For the text-containing cell, return its midpoint in [X, Y] coordinate format. 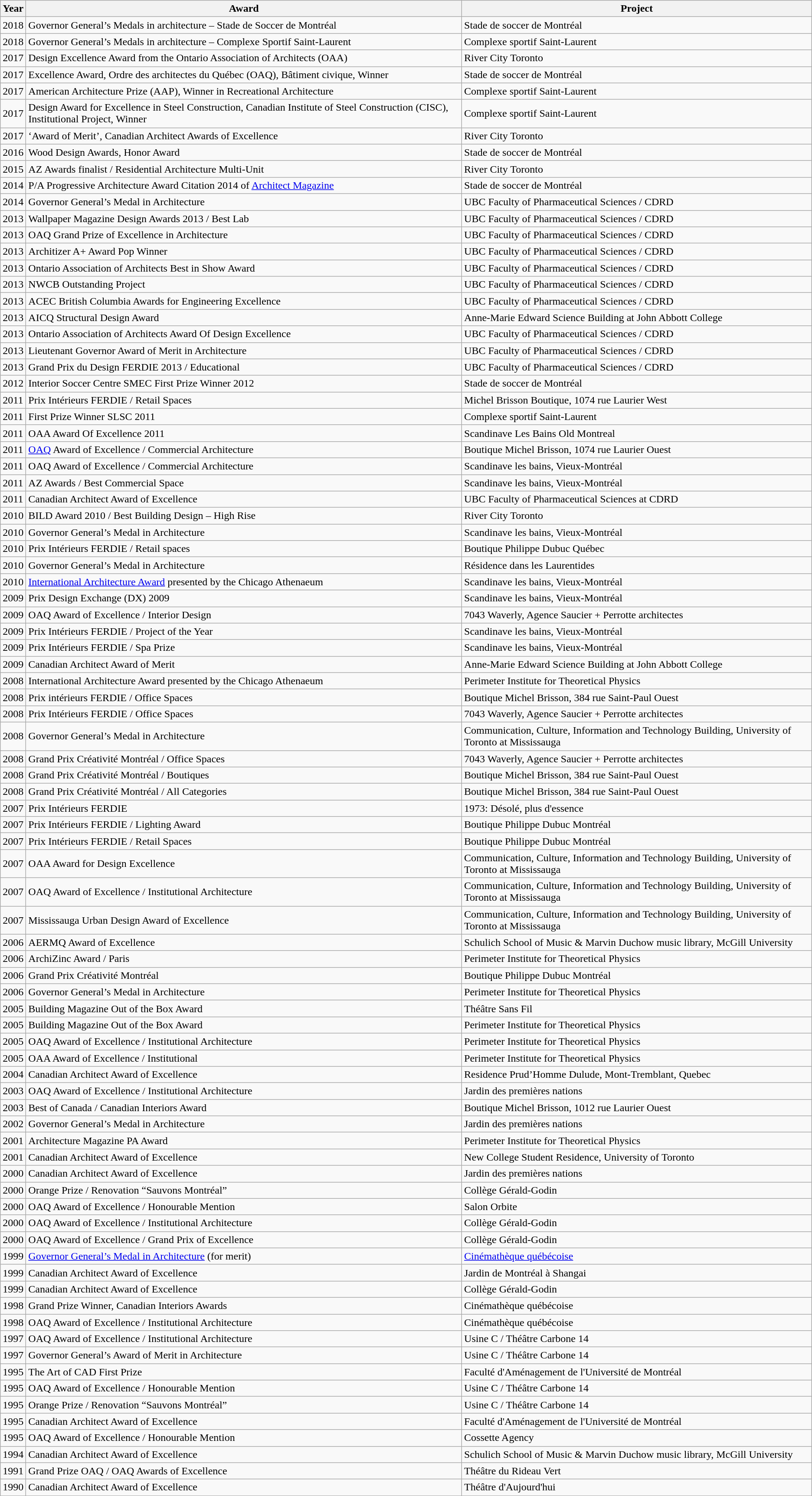
AICQ Structural Design Award [244, 318]
OAA Award Of Excellence 2011 [244, 433]
ACEC British Columbia Awards for Engineering Excellence [244, 301]
Governor General’s Award of Merit in Architecture [244, 1355]
Interior Soccer Centre SMEC First Prize Winner 2012 [244, 384]
AERMQ Award of Excellence [244, 942]
Théâtre d'Aujourd'hui [637, 1487]
Prix Intérieurs FERDIE / Spa Prize [244, 648]
Michel Brisson Boutique, 1074 rue Laurier West [637, 400]
Théâtre du Rideau Vert [637, 1471]
Salon Orbite [637, 1207]
AZ Awards / Best Commercial Space [244, 483]
OAQ Award of Excellence / Interior Design [244, 615]
Wood Design Awards, Honor Award [244, 152]
UBC Faculty of Pharmaceutical Sciences at CDRD [637, 499]
Ontario Association of Architects Award Of Design Excellence [244, 334]
Canadian Architect Award of Merit [244, 664]
OAQ Grand Prize of Excellence in Architecture [244, 235]
Boutique Philippe Dubuc Québec [637, 549]
AZ Awards finalist / Residential Architecture Multi-Unit [244, 169]
Prix intérieurs FERDIE / Office Spaces [244, 697]
Best of Canada / Canadian Interiors Award [244, 1108]
Project [637, 9]
Prix Intérieurs FERDIE / Lighting Award [244, 825]
1973: Désolé, plus d'essence [637, 808]
Grand Prize Winner, Canadian Interiors Awards [244, 1306]
Wallpaper Magazine Design Awards 2013 / Best Lab [244, 218]
Award [244, 9]
1990 [13, 1487]
Lieutenant Governor Award of Merit in Architecture [244, 351]
Jardin de Montréal à Shangai [637, 1273]
Boutique Michel Brisson, 1012 rue Laurier Ouest [637, 1108]
P/A Progressive Architecture Award Citation 2014 of Architect Magazine [244, 185]
Grand Prix du Design FERDIE 2013 / Educational [244, 367]
2016 [13, 152]
Résidence dans les Laurentides [637, 565]
Governor General’s Medals in architecture – Stade de Soccer de Montréal [244, 25]
OAA Award of Excellence / Institutional [244, 1058]
Prix Design Exchange (DX) 2009 [244, 598]
Design Award for Excellence in Steel Construction, Canadian Institute of Steel Construction (CISC), Institutional Project, Winner [244, 114]
First Prize Winner SLSC 2011 [244, 417]
1991 [13, 1471]
Grand Prize OAQ / OAQ Awards of Excellence [244, 1471]
Cossette Agency [637, 1438]
2002 [13, 1124]
‘Award of Merit’, Canadian Architect Awards of Excellence [244, 136]
Architizer A+ Award Pop Winner [244, 252]
Scandinave Les Bains Old Montreal [637, 433]
NWCB Outstanding Project [244, 285]
American Architecture Prize (AAP), Winner in Recreational Architecture [244, 91]
Governor General’s Medal in Architecture (for merit) [244, 1256]
1994 [13, 1454]
2004 [13, 1075]
Residence Prud’Homme Dulude, Mont-Tremblant, Quebec [637, 1075]
OAQ Award of Excellence / Grand Prix of Excellence [244, 1240]
Prix Intérieurs FERDIE / Retail spaces [244, 549]
Grand Prix Créativité Montréal / All Categories [244, 792]
2015 [13, 169]
Grand Prix Créativité Montréal / Office Spaces [244, 759]
Grand Prix Créativité Montréal [244, 975]
Boutique Michel Brisson, 1074 rue Laurier Ouest [637, 449]
Year [13, 9]
2012 [13, 384]
Théâtre Sans Fil [637, 1008]
Grand Prix Créativité Montréal / Boutiques [244, 775]
OAA Award for Design Excellence [244, 863]
Excellence Award, Ordre des architectes du Québec (OAQ), Bâtiment civique, Winner [244, 75]
Ontario Association of Architects Best in Show Award [244, 268]
BILD Award 2010 / Best Building Design – High Rise [244, 516]
The Art of CAD First Prize [244, 1372]
Prix Intérieurs FERDIE / Office Spaces [244, 714]
Mississauga Urban Design Award of Excellence [244, 920]
Design Excellence Award from the Ontario Association of Architects (OAA) [244, 58]
Architecture Magazine PA Award [244, 1141]
Governor General’s Medals in architecture – Complexe Sportif Saint-Laurent [244, 42]
Prix Intérieurs FERDIE / Project of the Year [244, 631]
New College Student Residence, University of Toronto [637, 1157]
Prix Intérieurs FERDIE [244, 808]
ArchiZinc Award / Paris [244, 959]
